Scan for the cell matching the given text and deliver its (x, y) coordinate at center. 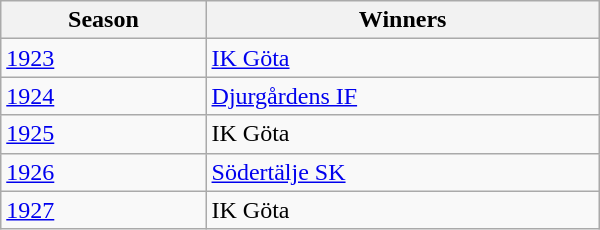
1925 (104, 134)
1924 (104, 96)
Djurgårdens IF (402, 96)
1926 (104, 172)
Winners (402, 20)
Season (104, 20)
1923 (104, 58)
Södertälje SK (402, 172)
1927 (104, 210)
